Determine the [x, y] coordinate at the center of the cell enclosing the given text.  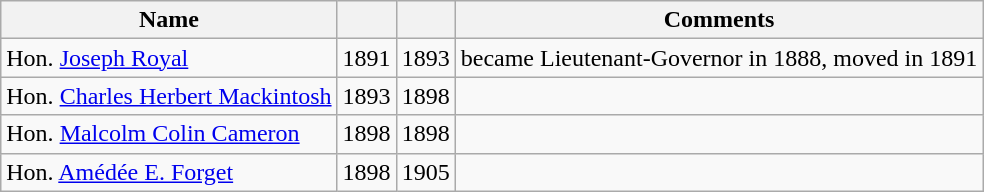
Comments [719, 20]
1905 [426, 172]
Name [169, 20]
Hon. Amédée E. Forget [169, 172]
Hon. Joseph Royal [169, 58]
became Lieutenant-Governor in 1888, moved in 1891 [719, 58]
Hon. Malcolm Colin Cameron [169, 134]
1891 [366, 58]
Hon. Charles Herbert Mackintosh [169, 96]
